Return [X, Y] of the center of cell containing provided text 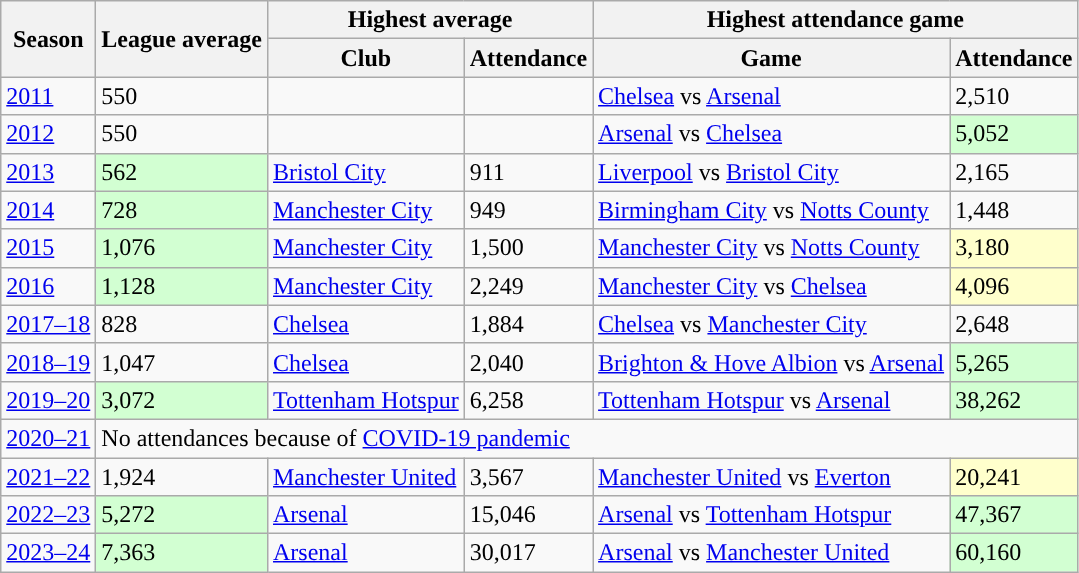
Club [366, 58]
Season [48, 39]
911 [528, 172]
Tottenham Hotspur vs Arsenal [772, 400]
Manchester United vs Everton [772, 477]
6,258 [528, 400]
2,510 [1014, 96]
2013 [48, 172]
1,047 [182, 362]
2020–21 [48, 438]
2022–23 [48, 515]
Manchester City vs Notts County [772, 248]
2011 [48, 96]
Tottenham Hotspur [366, 400]
4,096 [1014, 286]
20,241 [1014, 477]
2023–24 [48, 553]
2014 [48, 210]
2,249 [528, 286]
2012 [48, 134]
60,160 [1014, 553]
Arsenal vs Manchester United [772, 553]
1,500 [528, 248]
Game [772, 58]
Manchester United [366, 477]
3,180 [1014, 248]
Arsenal vs Chelsea [772, 134]
47,367 [1014, 515]
1,448 [1014, 210]
5,052 [1014, 134]
1,128 [182, 286]
2021–22 [48, 477]
No attendances because of COVID-19 pandemic [587, 438]
2,040 [528, 362]
3,567 [528, 477]
Bristol City [366, 172]
Manchester City vs Chelsea [772, 286]
2015 [48, 248]
5,265 [1014, 362]
1,076 [182, 248]
Chelsea vs Manchester City [772, 324]
30,017 [528, 553]
728 [182, 210]
League average [182, 39]
562 [182, 172]
949 [528, 210]
2018–19 [48, 362]
2,165 [1014, 172]
Arsenal vs Tottenham Hotspur [772, 515]
7,363 [182, 553]
2019–20 [48, 400]
1,924 [182, 477]
Highest attendance game [836, 20]
Brighton & Hove Albion vs Arsenal [772, 362]
38,262 [1014, 400]
828 [182, 324]
2,648 [1014, 324]
2016 [48, 286]
Birmingham City vs Notts County [772, 210]
2017–18 [48, 324]
5,272 [182, 515]
15,046 [528, 515]
1,884 [528, 324]
Highest average [430, 20]
Chelsea vs Arsenal [772, 96]
Liverpool vs Bristol City [772, 172]
3,072 [182, 400]
